Find where the given text appears and provide that cell's center as (X, Y) coordinate. 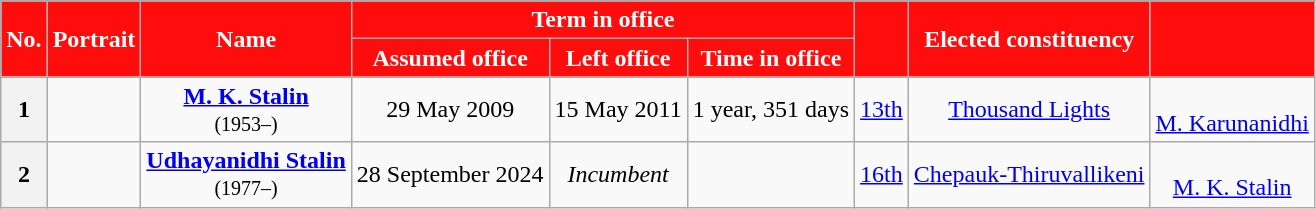
M. K. Stalin(1953–) (246, 110)
M. K. Stalin (1232, 174)
1 (24, 110)
28 September 2024 (450, 174)
No. (24, 39)
15 May 2011 (618, 110)
Term in office (602, 20)
Assumed office (450, 58)
Chepauk-Thiruvallikeni (1029, 174)
13th (882, 110)
Thousand Lights (1029, 110)
Left office (618, 58)
Elected constituency (1029, 39)
16th (882, 174)
Name (246, 39)
Portrait (94, 39)
M. Karunanidhi (1232, 110)
1 year, 351 days (770, 110)
Udhayanidhi Stalin(1977–) (246, 174)
29 May 2009 (450, 110)
Incumbent (618, 174)
2 (24, 174)
Time in office (770, 58)
